From the cell containing the given text, extract its center point as [X, Y] coordinate. 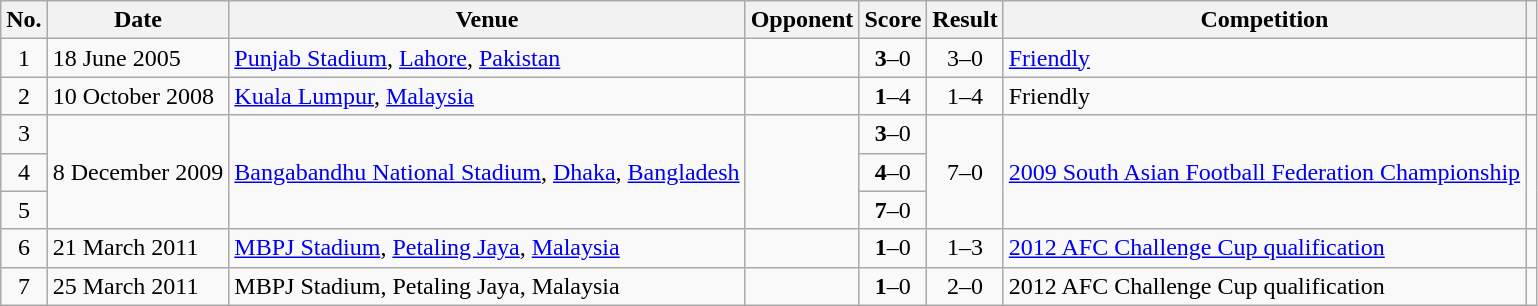
No. [24, 20]
6 [24, 248]
7 [24, 286]
Opponent [802, 20]
Score [893, 20]
Result [965, 20]
3 [24, 134]
Punjab Stadium, Lahore, Pakistan [487, 58]
2009 South Asian Football Federation Championship [1264, 172]
10 October 2008 [138, 96]
Bangabandhu National Stadium, Dhaka, Bangladesh [487, 172]
5 [24, 210]
1–3 [965, 248]
Competition [1264, 20]
Date [138, 20]
2 [24, 96]
Kuala Lumpur, Malaysia [487, 96]
4 [24, 172]
2–0 [965, 286]
1 [24, 58]
8 December 2009 [138, 172]
Venue [487, 20]
25 March 2011 [138, 286]
4–0 [893, 172]
18 June 2005 [138, 58]
21 March 2011 [138, 248]
